Locate the cell with the specified text and output its [x, y] center coordinate. 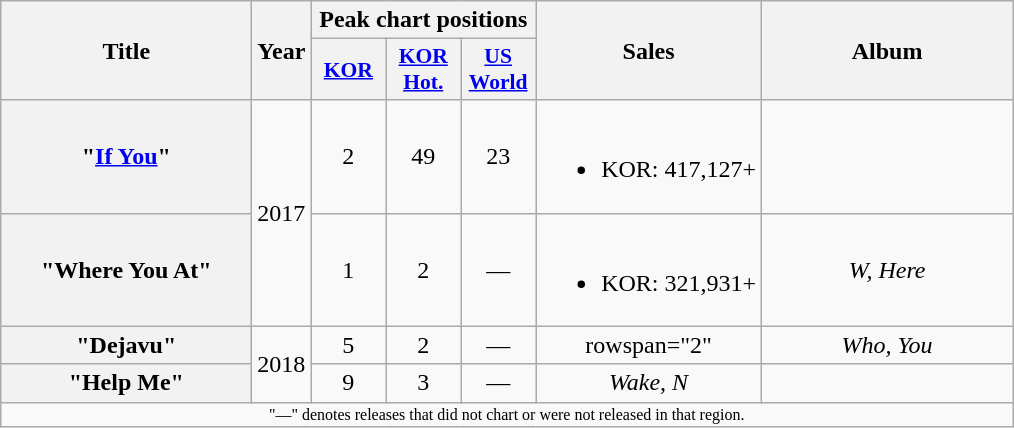
Album [888, 50]
Year [282, 50]
1 [348, 270]
Sales [649, 50]
KOR: 417,127+ [649, 156]
49 [424, 156]
"If You" [126, 156]
W, Here [888, 270]
Wake, N [649, 383]
3 [424, 383]
KOR [348, 70]
"Help Me" [126, 383]
9 [348, 383]
Title [126, 50]
5 [348, 345]
Who, You [888, 345]
2018 [282, 364]
2017 [282, 213]
23 [498, 156]
USWorld [498, 70]
KOR: 321,931+ [649, 270]
rowspan="2" [649, 345]
"Dejavu" [126, 345]
"Where You At" [126, 270]
Peak chart positions [424, 20]
KORHot. [424, 70]
"—" denotes releases that did not chart or were not released in that region. [507, 414]
